For the text-containing cell, return its midpoint in (X, Y) coordinate format. 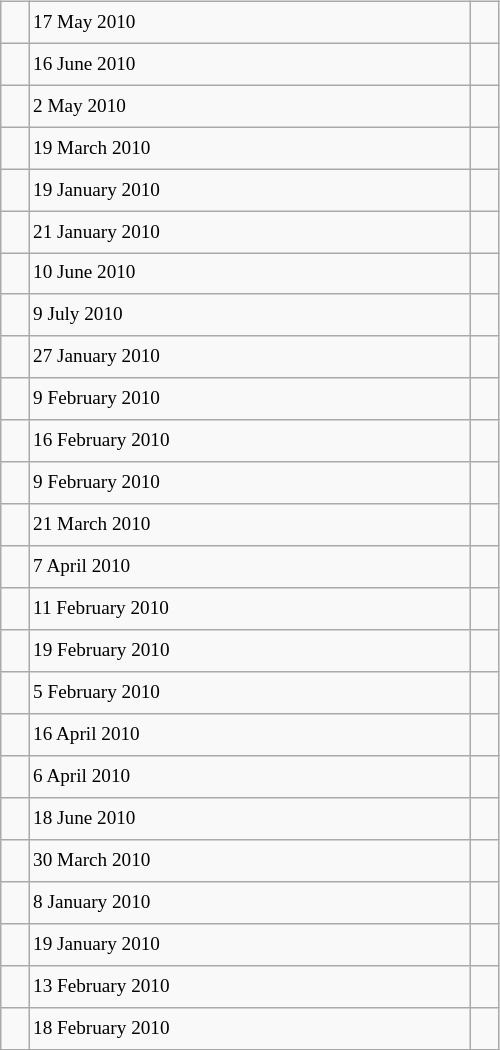
18 February 2010 (249, 1028)
16 February 2010 (249, 441)
30 March 2010 (249, 861)
9 July 2010 (249, 315)
27 January 2010 (249, 357)
18 June 2010 (249, 819)
10 June 2010 (249, 274)
19 March 2010 (249, 148)
16 April 2010 (249, 735)
7 April 2010 (249, 567)
17 May 2010 (249, 22)
5 February 2010 (249, 693)
21 March 2010 (249, 525)
2 May 2010 (249, 106)
16 June 2010 (249, 64)
11 February 2010 (249, 609)
8 January 2010 (249, 902)
6 April 2010 (249, 777)
19 February 2010 (249, 651)
13 February 2010 (249, 986)
21 January 2010 (249, 232)
